For the text-containing cell, return its midpoint in (x, y) coordinate format. 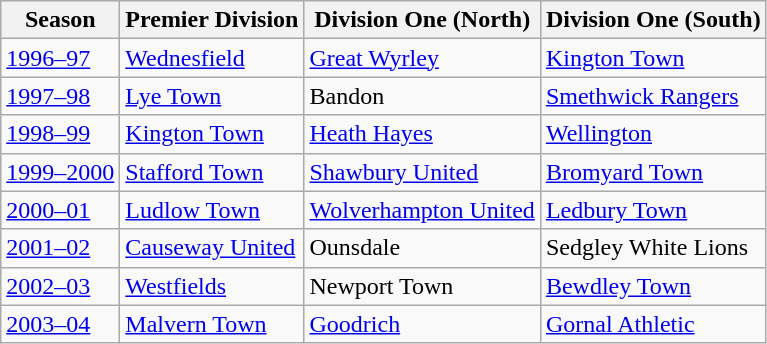
Sedgley White Lions (653, 248)
Heath Hayes (422, 134)
Westfields (212, 286)
Wednesfield (212, 58)
Malvern Town (212, 324)
Goodrich (422, 324)
Ounsdale (422, 248)
1996–97 (60, 58)
Gornal Athletic (653, 324)
Ludlow Town (212, 210)
Premier Division (212, 20)
Bandon (422, 96)
1997–98 (60, 96)
Wellington (653, 134)
Shawbury United (422, 172)
1998–99 (60, 134)
Season (60, 20)
1999–2000 (60, 172)
Division One (North) (422, 20)
Smethwick Rangers (653, 96)
Bewdley Town (653, 286)
Lye Town (212, 96)
Great Wyrley (422, 58)
Newport Town (422, 286)
Ledbury Town (653, 210)
2003–04 (60, 324)
Stafford Town (212, 172)
Bromyard Town (653, 172)
Division One (South) (653, 20)
2000–01 (60, 210)
Wolverhampton United (422, 210)
Causeway United (212, 248)
2002–03 (60, 286)
2001–02 (60, 248)
